Provide the (X, Y) coordinate of the cell's center where the given text is located.  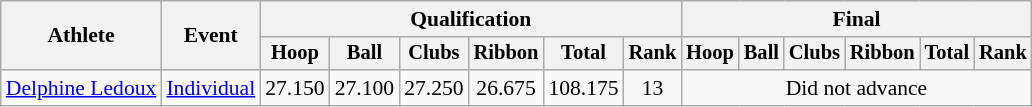
13 (653, 88)
Qualification (470, 19)
27.100 (364, 88)
26.675 (506, 88)
Event (210, 36)
Delphine Ledoux (82, 88)
27.150 (294, 88)
Athlete (82, 36)
Final (856, 19)
108.175 (583, 88)
27.250 (434, 88)
Individual (210, 88)
Did not advance (856, 88)
